Detect which cell encompasses the target text, then output its [x, y] center coordinate. 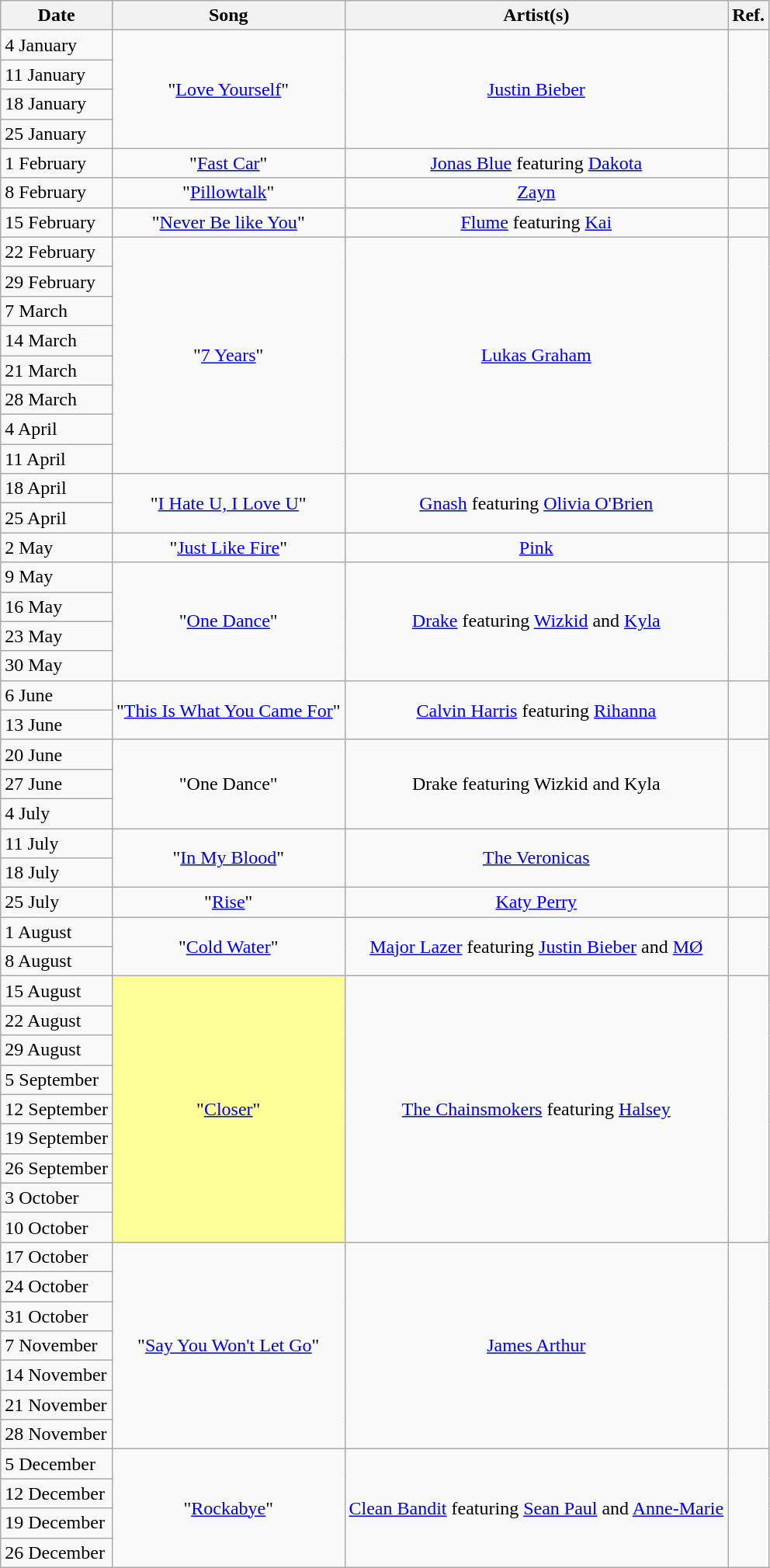
Date [57, 16]
19 September [57, 1139]
14 November [57, 1375]
18 July [57, 873]
29 February [57, 281]
"Rise" [228, 902]
18 April [57, 488]
Lukas Graham [536, 355]
12 September [57, 1109]
8 August [57, 961]
James Arthur [536, 1345]
15 August [57, 991]
Katy Perry [536, 902]
"Fast Car" [228, 163]
"Just Like Fire" [228, 548]
20 June [57, 754]
The Chainsmokers featuring Halsey [536, 1109]
Justin Bieber [536, 89]
12 December [57, 1493]
21 November [57, 1405]
28 March [57, 400]
23 May [57, 636]
1 February [57, 163]
4 April [57, 429]
14 March [57, 340]
2 May [57, 548]
Pink [536, 548]
30 May [57, 666]
5 December [57, 1464]
"Love Yourself" [228, 89]
Clean Bandit featuring Sean Paul and Anne-Marie [536, 1508]
7 March [57, 311]
18 January [57, 104]
5 September [57, 1080]
"I Hate U, I Love U" [228, 503]
"Pillowtalk" [228, 193]
Gnash featuring Olivia O'Brien [536, 503]
Ref. [748, 16]
26 December [57, 1552]
28 November [57, 1434]
"Say You Won't Let Go" [228, 1345]
1 August [57, 932]
22 August [57, 1020]
"Cold Water" [228, 947]
Artist(s) [536, 16]
4 January [57, 45]
24 October [57, 1286]
Zayn [536, 193]
11 April [57, 459]
13 June [57, 725]
"Rockabye" [228, 1508]
"7 Years" [228, 355]
19 December [57, 1523]
29 August [57, 1050]
Song [228, 16]
11 January [57, 75]
25 April [57, 518]
16 May [57, 607]
Flume featuring Kai [536, 222]
15 February [57, 222]
The Veronicas [536, 857]
25 July [57, 902]
11 July [57, 843]
26 September [57, 1168]
"Never Be like You" [228, 222]
17 October [57, 1257]
25 January [57, 134]
Jonas Blue featuring Dakota [536, 163]
Major Lazer featuring Justin Bieber and MØ [536, 947]
Calvin Harris featuring Rihanna [536, 710]
3 October [57, 1198]
"This Is What You Came For" [228, 710]
"In My Blood" [228, 857]
10 October [57, 1227]
9 May [57, 577]
"Closer" [228, 1109]
6 June [57, 695]
27 June [57, 784]
21 March [57, 370]
22 February [57, 252]
7 November [57, 1346]
31 October [57, 1316]
8 February [57, 193]
4 July [57, 813]
